Locate the cell with the specified text and output its [x, y] center coordinate. 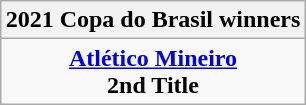
2021 Copa do Brasil winners [153, 20]
Atlético Mineiro2nd Title [153, 72]
